Pinpoint the cell where the given text exists, returning its [x, y] midpoint coordinate. 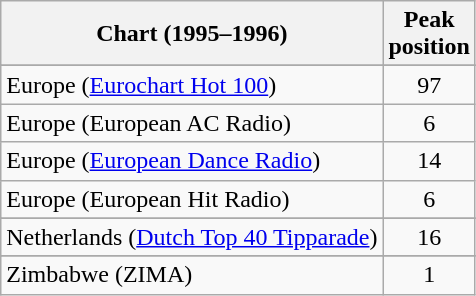
1 [429, 275]
14 [429, 161]
Zimbabwe (ZIMA) [192, 275]
Netherlands (Dutch Top 40 Tipparade) [192, 237]
16 [429, 237]
Peakposition [429, 34]
Europe (European Dance Radio) [192, 161]
97 [429, 85]
Chart (1995–1996) [192, 34]
Europe (European AC Radio) [192, 123]
Europe (European Hit Radio) [192, 199]
Europe (Eurochart Hot 100) [192, 85]
